Locate the cell with the specified text and output its [X, Y] center coordinate. 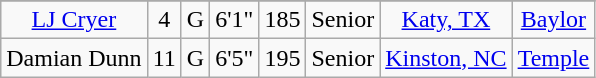
4 [164, 20]
185 [282, 20]
6'5" [234, 58]
6'1" [234, 20]
Kinston, NC [446, 58]
11 [164, 58]
Katy, TX [446, 20]
Baylor [554, 20]
LJ Cryer [74, 20]
195 [282, 58]
Damian Dunn [74, 58]
Temple [554, 58]
